Determine the [x, y] coordinate at the center of the cell enclosing the given text.  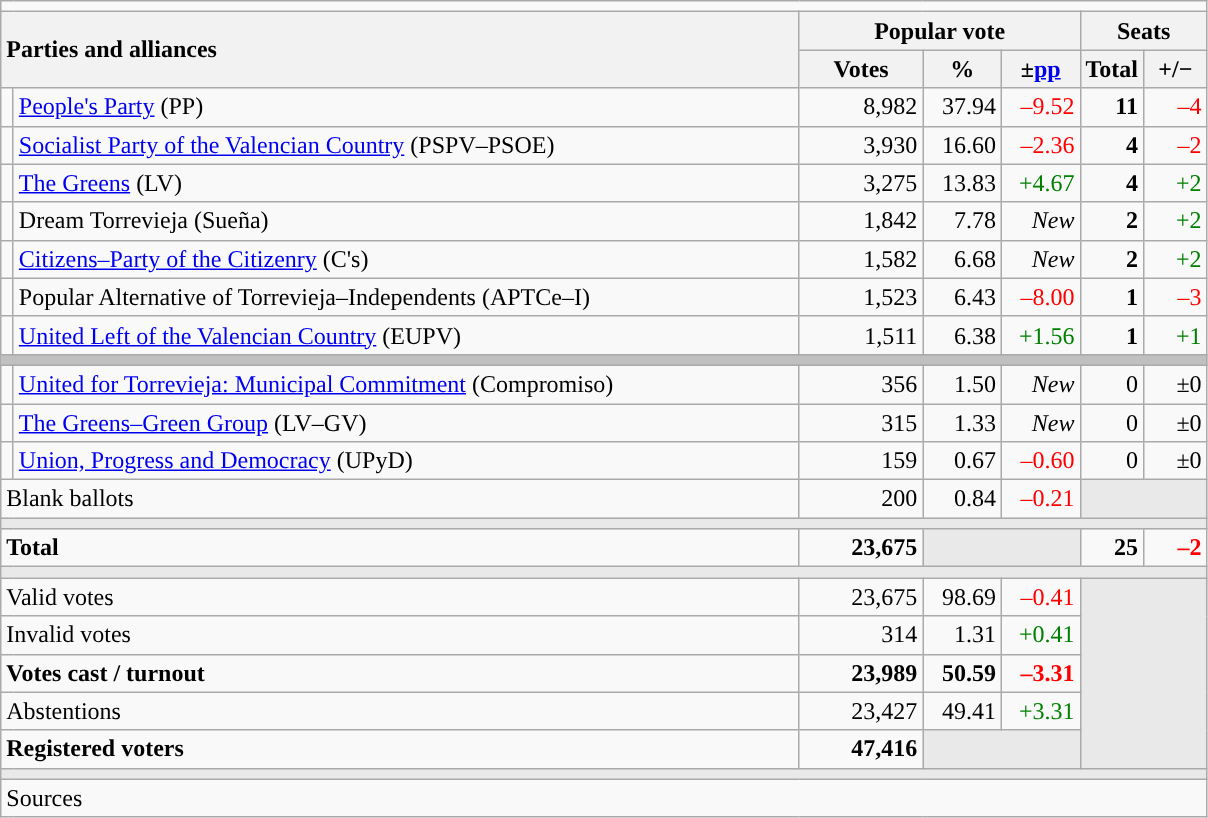
+3.31 [1040, 711]
–4 [1176, 107]
% [962, 69]
6.38 [962, 335]
Abstentions [400, 711]
Invalid votes [400, 635]
United for Torrevieja: Municipal Commitment (Compromiso) [406, 384]
+1.56 [1040, 335]
+0.41 [1040, 635]
47,416 [861, 749]
–3 [1176, 297]
1.31 [962, 635]
200 [861, 499]
Votes [861, 69]
People's Party (PP) [406, 107]
11 [1112, 107]
1,842 [861, 221]
1,511 [861, 335]
8,982 [861, 107]
+4.67 [1040, 183]
315 [861, 423]
25 [1112, 548]
–2.36 [1040, 145]
+1 [1176, 335]
Popular vote [940, 31]
Blank ballots [400, 499]
Registered voters [400, 749]
Parties and alliances [400, 50]
Valid votes [400, 597]
356 [861, 384]
1,582 [861, 259]
49.41 [962, 711]
3,275 [861, 183]
Popular Alternative of Torrevieja–Independents (APTCe–I) [406, 297]
6.43 [962, 297]
–0.21 [1040, 499]
Socialist Party of the Valencian Country (PSPV–PSOE) [406, 145]
Union, Progress and Democracy (UPyD) [406, 461]
Citizens–Party of the Citizenry (C's) [406, 259]
Seats [1144, 31]
7.78 [962, 221]
6.68 [962, 259]
–3.31 [1040, 673]
Votes cast / turnout [400, 673]
16.60 [962, 145]
–9.52 [1040, 107]
23,989 [861, 673]
–0.60 [1040, 461]
Dream Torrevieja (Sueña) [406, 221]
314 [861, 635]
The Greens–Green Group (LV–GV) [406, 423]
±pp [1040, 69]
1.50 [962, 384]
13.83 [962, 183]
–8.00 [1040, 297]
The Greens (LV) [406, 183]
37.94 [962, 107]
1.33 [962, 423]
50.59 [962, 673]
23,427 [861, 711]
159 [861, 461]
+/− [1176, 69]
0.67 [962, 461]
–0.41 [1040, 597]
0.84 [962, 499]
1,523 [861, 297]
United Left of the Valencian Country (EUPV) [406, 335]
98.69 [962, 597]
Sources [604, 798]
3,930 [861, 145]
